Identify which cell holds the provided text, then report its [x, y] central coordinate. 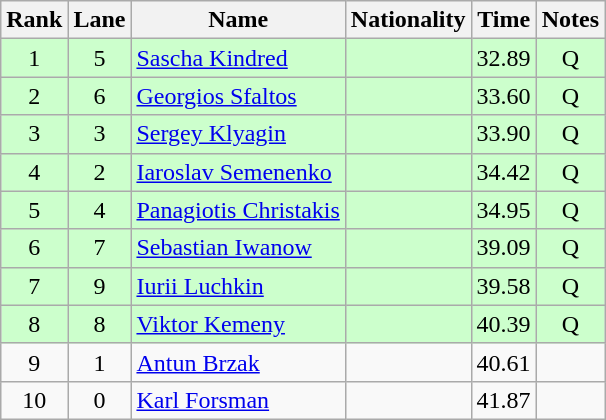
Rank [34, 20]
41.87 [504, 400]
Antun Brzak [238, 362]
39.58 [504, 286]
39.09 [504, 248]
Lane [100, 20]
34.95 [504, 210]
Iurii Luchkin [238, 286]
10 [34, 400]
Time [504, 20]
Sergey Klyagin [238, 134]
Name [238, 20]
32.89 [504, 58]
Sebastian Iwanow [238, 248]
Nationality [408, 20]
33.90 [504, 134]
33.60 [504, 96]
Karl Forsman [238, 400]
Georgios Sfaltos [238, 96]
0 [100, 400]
Sascha Kindred [238, 58]
40.61 [504, 362]
Viktor Kemeny [238, 324]
34.42 [504, 172]
40.39 [504, 324]
Notes [570, 20]
Panagiotis Christakis [238, 210]
Iaroslav Semenenko [238, 172]
